Search for the cell housing the specified text and yield its [X, Y] center coordinate. 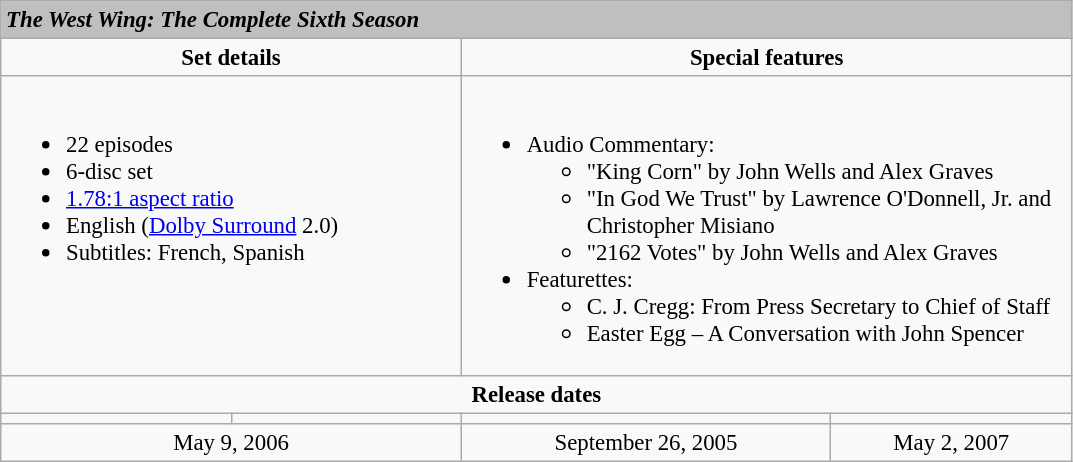
22 episodes6-disc set1.78:1 aspect ratioEnglish (Dolby Surround 2.0)Subtitles: French, Spanish [232, 226]
September 26, 2005 [646, 442]
Release dates [536, 394]
May 2, 2007 [952, 442]
Special features [766, 58]
May 9, 2006 [232, 442]
Set details [232, 58]
The West Wing: The Complete Sixth Season [536, 20]
